Return (X, Y) of the center of cell containing provided text 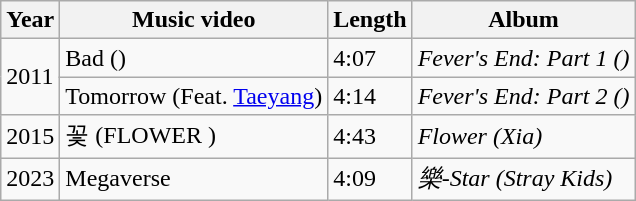
4:43 (370, 136)
2011 (30, 77)
2015 (30, 136)
4:09 (370, 180)
4:14 (370, 96)
Megaverse (194, 180)
Bad () (194, 58)
Music video (194, 20)
꽃 (FLOWER ) (194, 136)
4:07 (370, 58)
樂-Star (Stray Kids) (524, 180)
Album (524, 20)
Tomorrow (Feat. Taeyang) (194, 96)
Year (30, 20)
2023 (30, 180)
Flower (Xia) (524, 136)
Length (370, 20)
Fever's End: Part 1 () (524, 58)
Fever's End: Part 2 () (524, 96)
